From the cell containing the given text, extract its center point as (x, y) coordinate. 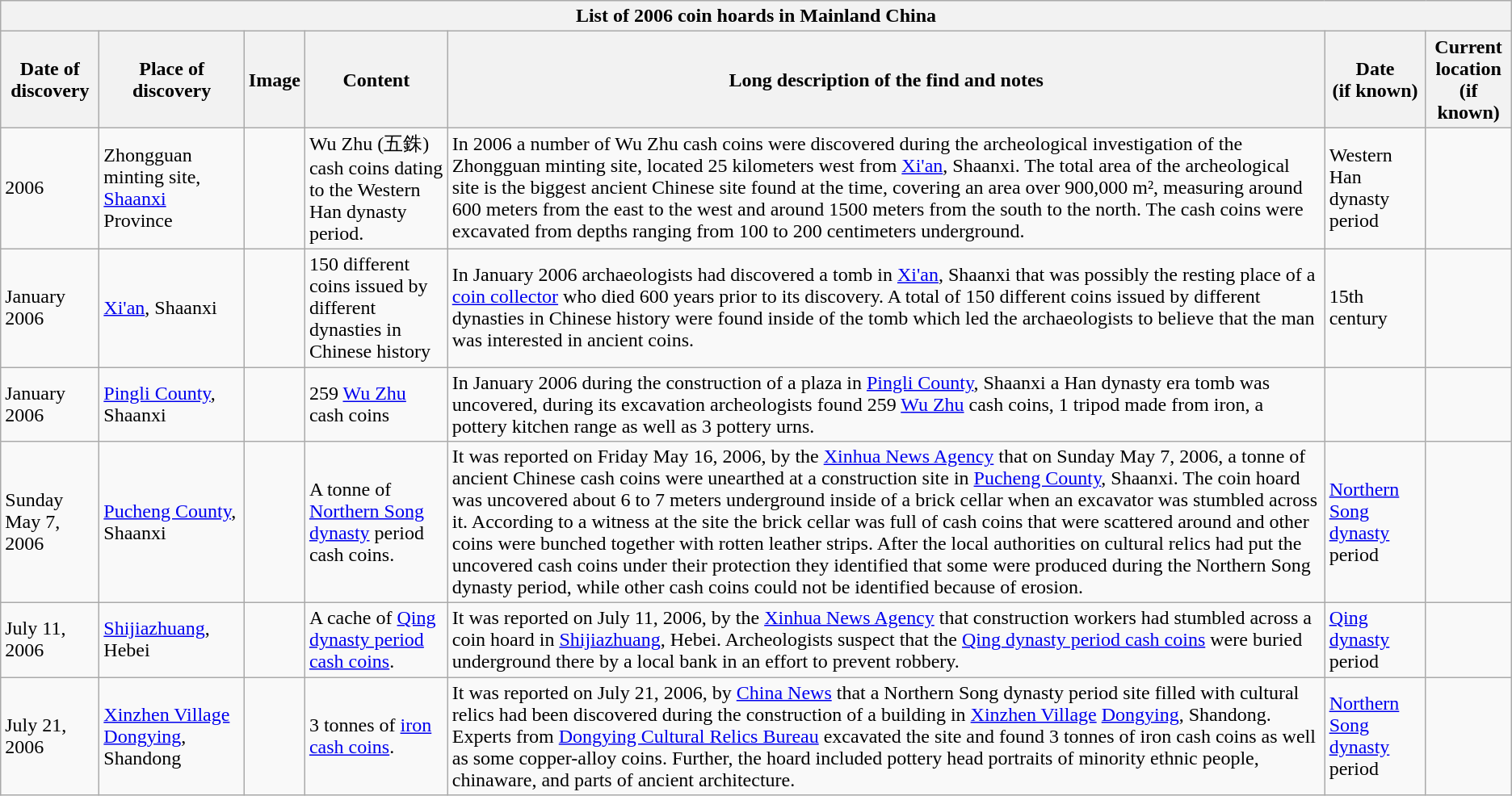
A tonne of Northern Song dynasty period cash coins. (376, 522)
Place of discovery (172, 79)
Xinzhen Village Dongying, Shandong (172, 736)
July 11, 2006 (50, 640)
150 different coins issued by different dynasties in Chinese history (376, 308)
Date of discovery (50, 79)
List of 2006 coin hoards in Mainland China (756, 16)
Qing dynasty period (1375, 640)
Current location(if known) (1468, 79)
259 Wu Zhu cash coins (376, 404)
Pingli County, Shaanxi (172, 404)
Pucheng County, Shaanxi (172, 522)
2006 (50, 189)
Shijiazhuang, Hebei (172, 640)
Wu Zhu (五銖) cash coins dating to the Western Han dynasty period. (376, 189)
Sunday May 7, 2006 (50, 522)
Zhongguan minting site, Shaanxi Province (172, 189)
Xi'an, Shaanxi (172, 308)
Long description of the find and notes (886, 79)
3 tonnes of iron cash coins. (376, 736)
15th century (1375, 308)
July 21, 2006 (50, 736)
Content (376, 79)
Date(if known) (1375, 79)
Western Han dynasty period (1375, 189)
Image (275, 79)
A cache of Qing dynasty period cash coins. (376, 640)
